Detect which cell encompasses the target text, then output its [x, y] center coordinate. 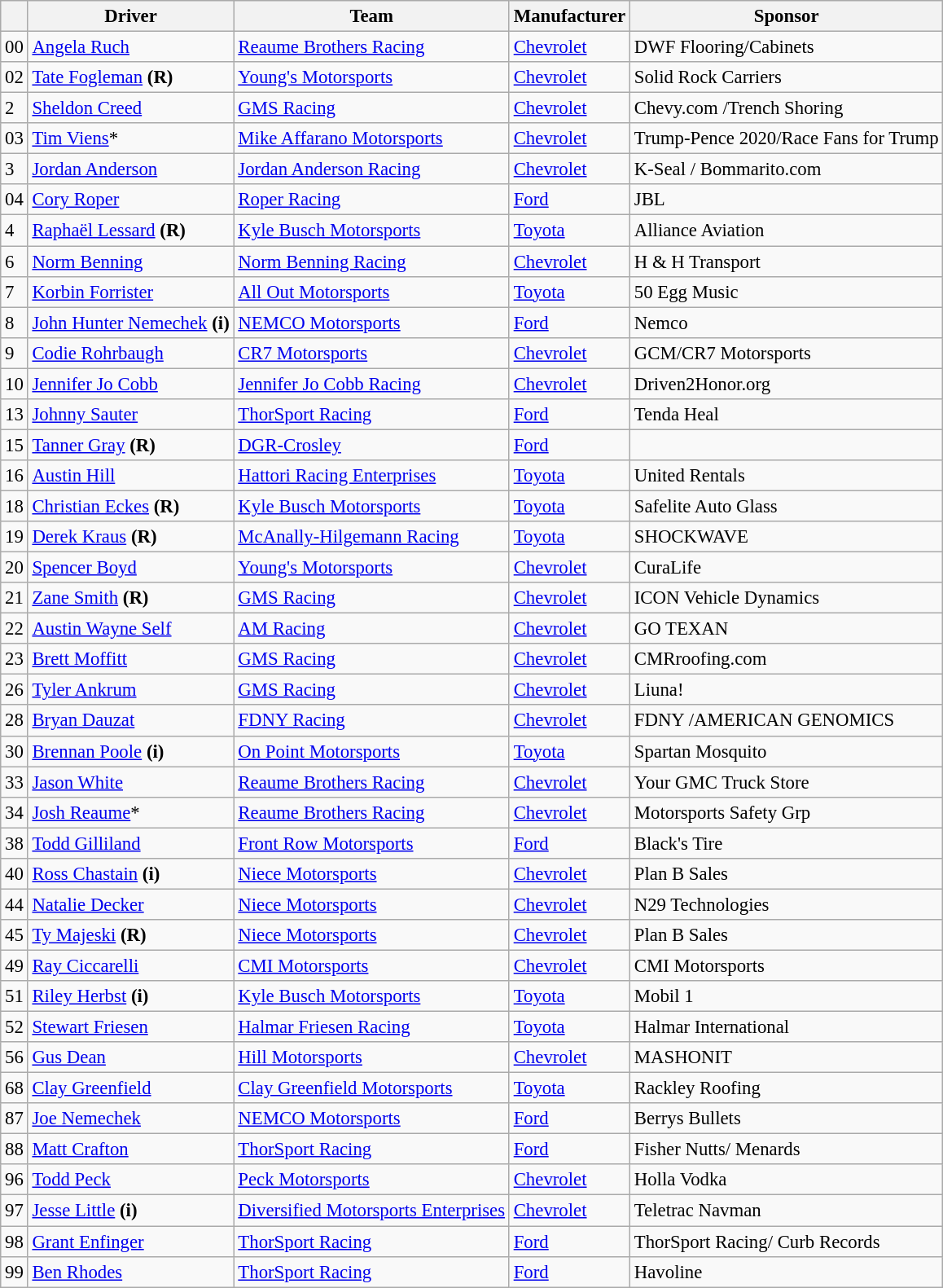
ThorSport Racing/ Curb Records [786, 1242]
96 [15, 1180]
Ray Ciccarelli [130, 965]
Fisher Nutts/ Menards [786, 1150]
Tyler Ankrum [130, 690]
Brett Moffitt [130, 659]
Ross Chastain (i) [130, 874]
Norm Benning Racing [371, 262]
Havoline [786, 1272]
Austin Wayne Self [130, 629]
45 [15, 935]
30 [15, 751]
N29 Technologies [786, 904]
20 [15, 568]
Grant Enfinger [130, 1242]
FDNY Racing [371, 721]
56 [15, 1057]
Jennifer Jo Cobb [130, 384]
8 [15, 323]
Spartan Mosquito [786, 751]
52 [15, 1027]
04 [15, 200]
02 [15, 77]
Hattori Racing Enterprises [371, 476]
18 [15, 506]
3 [15, 169]
Ty Majeski (R) [130, 935]
Halmar International [786, 1027]
9 [15, 353]
26 [15, 690]
23 [15, 659]
Chevy.com /Trench Shoring [786, 108]
DGR-Crosley [371, 445]
GCM/CR7 Motorsports [786, 353]
John Hunter Nemechek (i) [130, 323]
Rackley Roofing [786, 1088]
Black's Tire [786, 843]
44 [15, 904]
Teletrac Navman [786, 1211]
16 [15, 476]
Peck Motorsports [371, 1180]
Zane Smith (R) [130, 598]
Alliance Aviation [786, 231]
Jason White [130, 782]
21 [15, 598]
Jordan Anderson Racing [371, 169]
Tim Viens* [130, 138]
34 [15, 812]
Driven2Honor.org [786, 384]
Spencer Boyd [130, 568]
Stewart Friesen [130, 1027]
10 [15, 384]
Angela Ruch [130, 47]
Team [371, 16]
Tate Fogleman (R) [130, 77]
4 [15, 231]
50 Egg Music [786, 292]
FDNY /AMERICAN GENOMICS [786, 721]
2 [15, 108]
28 [15, 721]
97 [15, 1211]
United Rentals [786, 476]
88 [15, 1150]
Johnny Sauter [130, 415]
Tanner Gray (R) [130, 445]
Halmar Friesen Racing [371, 1027]
98 [15, 1242]
Solid Rock Carriers [786, 77]
Manufacturer [569, 16]
Roper Racing [371, 200]
6 [15, 262]
Sheldon Creed [130, 108]
K-Seal / Bommarito.com [786, 169]
Liuna! [786, 690]
CuraLife [786, 568]
99 [15, 1272]
Jennifer Jo Cobb Racing [371, 384]
ICON Vehicle Dynamics [786, 598]
Matt Crafton [130, 1150]
Korbin Forrister [130, 292]
15 [15, 445]
Jordan Anderson [130, 169]
40 [15, 874]
Safelite Auto Glass [786, 506]
7 [15, 292]
Ben Rhodes [130, 1272]
13 [15, 415]
CR7 Motorsports [371, 353]
Clay Greenfield [130, 1088]
Brennan Poole (i) [130, 751]
Josh Reaume* [130, 812]
19 [15, 537]
87 [15, 1119]
Mobil 1 [786, 996]
Todd Peck [130, 1180]
Nemco [786, 323]
DWF Flooring/Cabinets [786, 47]
GO TEXAN [786, 629]
AM Racing [371, 629]
Austin Hill [130, 476]
Riley Herbst (i) [130, 996]
Motorsports Safety Grp [786, 812]
Codie Rohrbaugh [130, 353]
Mike Affarano Motorsports [371, 138]
49 [15, 965]
Trump-Pence 2020/Race Fans for Trump [786, 138]
Your GMC Truck Store [786, 782]
All Out Motorsports [371, 292]
Hill Motorsports [371, 1057]
H & H Transport [786, 262]
Norm Benning [130, 262]
33 [15, 782]
68 [15, 1088]
Jesse Little (i) [130, 1211]
Gus Dean [130, 1057]
On Point Motorsports [371, 751]
McAnally-Hilgemann Racing [371, 537]
03 [15, 138]
Raphaël Lessard (R) [130, 231]
Christian Eckes (R) [130, 506]
Sponsor [786, 16]
Joe Nemechek [130, 1119]
JBL [786, 200]
Diversified Motorsports Enterprises [371, 1211]
Derek Kraus (R) [130, 537]
Natalie Decker [130, 904]
Driver [130, 16]
Todd Gilliland [130, 843]
Bryan Dauzat [130, 721]
Holla Vodka [786, 1180]
CMRroofing.com [786, 659]
MASHONIT [786, 1057]
00 [15, 47]
SHOCKWAVE [786, 537]
Cory Roper [130, 200]
Front Row Motorsports [371, 843]
Berrys Bullets [786, 1119]
Clay Greenfield Motorsports [371, 1088]
22 [15, 629]
51 [15, 996]
38 [15, 843]
Tenda Heal [786, 415]
